For the text-containing cell, return its midpoint in [X, Y] coordinate format. 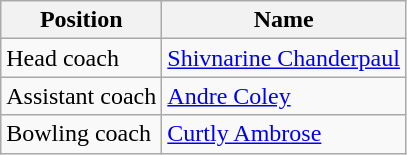
Name [284, 20]
Head coach [82, 58]
Position [82, 20]
Bowling coach [82, 134]
Shivnarine Chanderpaul [284, 58]
Andre Coley [284, 96]
Assistant coach [82, 96]
Curtly Ambrose [284, 134]
